Output the (x, y) coordinate of the center of the cell containing the given text.  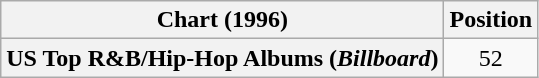
Position (491, 20)
52 (491, 58)
Chart (1996) (222, 20)
US Top R&B/Hip-Hop Albums (Billboard) (222, 58)
